Locate the cell with the specified text and output its [X, Y] center coordinate. 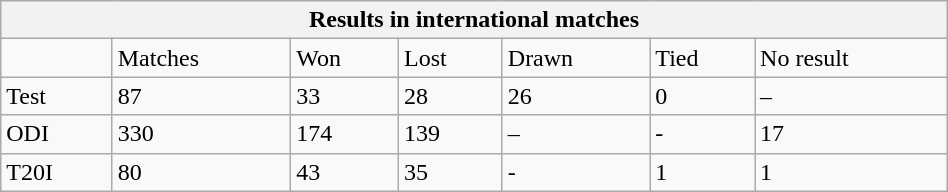
87 [201, 96]
139 [450, 134]
Won [345, 58]
43 [345, 172]
Results in international matches [474, 20]
26 [576, 96]
Tied [702, 58]
No result [852, 58]
T20I [56, 172]
17 [852, 134]
330 [201, 134]
28 [450, 96]
Lost [450, 58]
Matches [201, 58]
174 [345, 134]
Drawn [576, 58]
35 [450, 172]
80 [201, 172]
ODI [56, 134]
33 [345, 96]
0 [702, 96]
Test [56, 96]
